From the cell containing the given text, extract its center point as (x, y) coordinate. 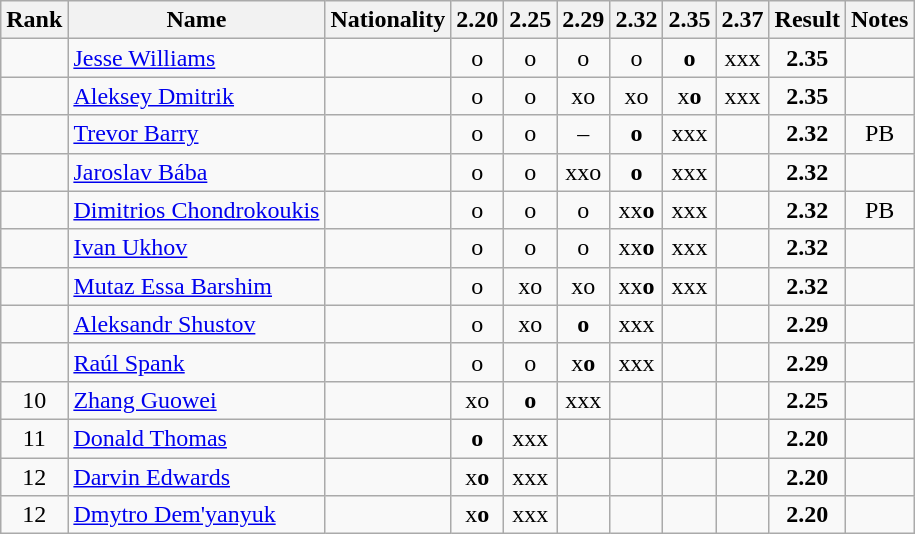
Aleksandr Shustov (196, 324)
Raúl Spank (196, 362)
Dimitrios Chondrokoukis (196, 210)
– (584, 134)
Zhang Guowei (196, 400)
Name (196, 20)
Donald Thomas (196, 438)
Rank (34, 20)
Mutaz Essa Barshim (196, 286)
Darvin Edwards (196, 477)
Dmytro Dem'yanyuk (196, 515)
Jesse Williams (196, 58)
Trevor Barry (196, 134)
11 (34, 438)
Nationality (388, 20)
10 (34, 400)
Result (807, 20)
Jaroslav Bába (196, 172)
Aleksey Dmitrik (196, 96)
Notes (879, 20)
Ivan Ukhov (196, 248)
2.37 (742, 20)
